Return [x, y] of the center of cell containing provided text 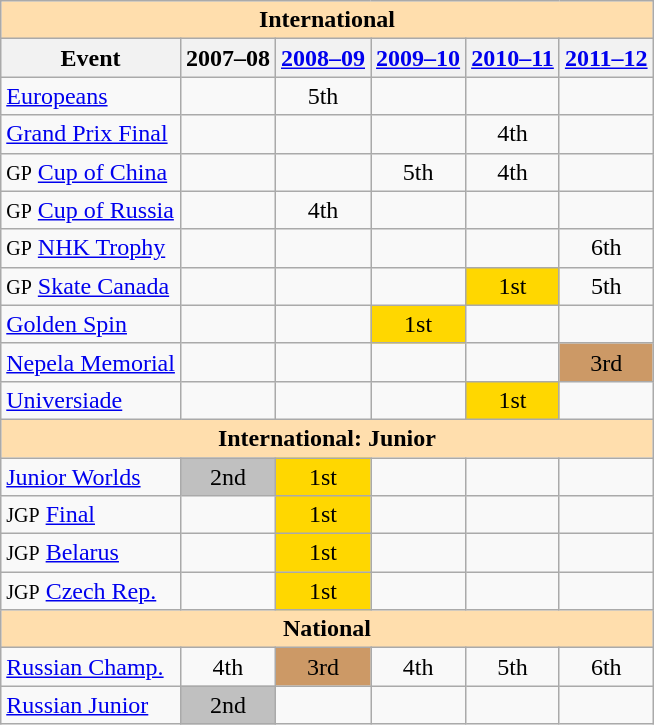
JGP Belarus [91, 553]
Junior Worlds [91, 477]
JGP Final [91, 515]
2009–10 [418, 58]
International: Junior [327, 438]
Russian Champ. [91, 667]
GP Skate Canada [91, 286]
Event [91, 58]
Europeans [91, 96]
National [327, 629]
International [327, 20]
2008–09 [322, 58]
Russian Junior [91, 705]
Golden Spin [91, 324]
2010–11 [513, 58]
Grand Prix Final [91, 134]
Nepela Memorial [91, 362]
JGP Czech Rep. [91, 591]
2011–12 [606, 58]
Universiade [91, 400]
GP Cup of Russia [91, 210]
2007–08 [228, 58]
GP Cup of China [91, 172]
GP NHK Trophy [91, 248]
